Find where the given text appears and provide that cell's center as [X, Y] coordinate. 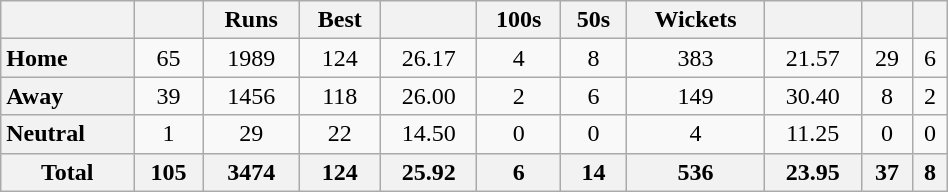
14.50 [429, 134]
3474 [250, 172]
1 [169, 134]
30.40 [813, 96]
536 [695, 172]
383 [695, 58]
14 [594, 172]
Home [68, 58]
26.17 [429, 58]
50s [594, 20]
Runs [250, 20]
Best [340, 20]
22 [340, 134]
1456 [250, 96]
100s [519, 20]
Total [68, 172]
65 [169, 58]
39 [169, 96]
Neutral [68, 134]
105 [169, 172]
25.92 [429, 172]
Away [68, 96]
Wickets [695, 20]
21.57 [813, 58]
1989 [250, 58]
149 [695, 96]
11.25 [813, 134]
23.95 [813, 172]
118 [340, 96]
26.00 [429, 96]
37 [887, 172]
